Scan for the cell matching the given text and deliver its (x, y) coordinate at center. 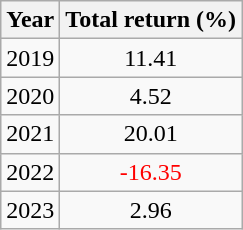
11.41 (151, 58)
4.52 (151, 96)
2.96 (151, 210)
Total return (%) (151, 20)
-16.35 (151, 172)
2023 (30, 210)
2020 (30, 96)
Year (30, 20)
2021 (30, 134)
2019 (30, 58)
20.01 (151, 134)
2022 (30, 172)
